Output the (x, y) coordinate of the center of the cell containing the given text.  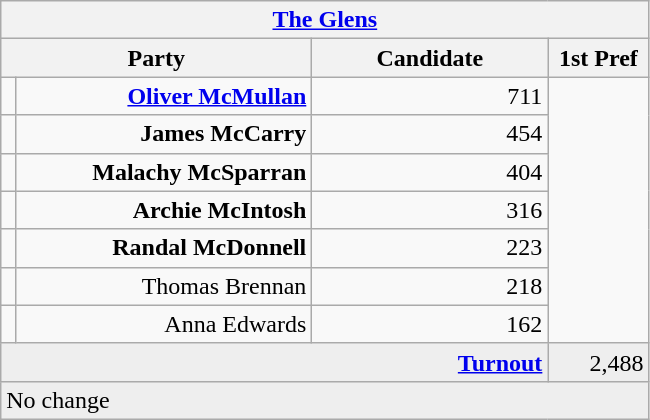
1st Pref (598, 58)
218 (430, 286)
Randal McDonnell (164, 248)
Malachy McSparran (164, 172)
404 (430, 172)
James McCarry (164, 134)
Turnout (274, 362)
Oliver McMullan (164, 96)
162 (430, 324)
711 (430, 96)
454 (430, 134)
316 (430, 210)
Archie McIntosh (164, 210)
Party (156, 58)
223 (430, 248)
Candidate (430, 58)
The Glens (325, 20)
2,488 (598, 362)
Thomas Brennan (164, 286)
No change (325, 400)
Anna Edwards (164, 324)
